For the text-containing cell, return its midpoint in (X, Y) coordinate format. 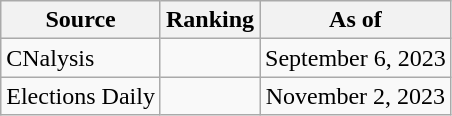
September 6, 2023 (356, 58)
Ranking (210, 20)
November 2, 2023 (356, 96)
Source (81, 20)
CNalysis (81, 58)
Elections Daily (81, 96)
As of (356, 20)
